Identify which cell holds the provided text, then report its (X, Y) central coordinate. 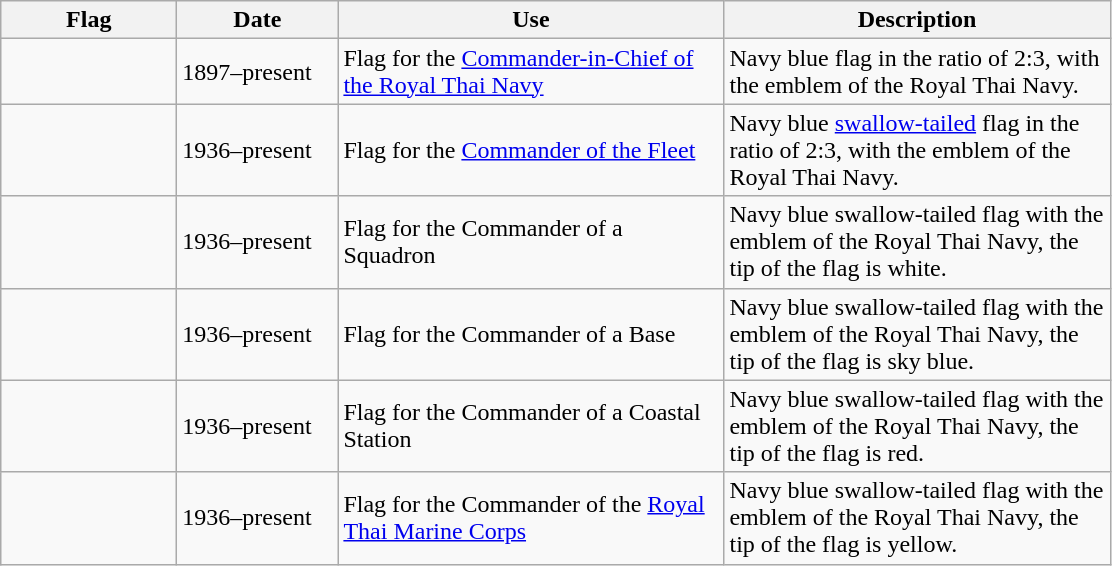
Flag for the Commander of a Coastal Station (531, 426)
Flag for the Commander of the Royal Thai Marine Corps (531, 518)
Flag (89, 20)
Navy blue flag in the ratio of 2:3, with the emblem of the Royal Thai Navy. (917, 72)
Flag for the Commander of a Base (531, 334)
Navy blue swallow-tailed flag in the ratio of 2:3, with the emblem of the Royal Thai Navy. (917, 150)
Flag for the Commander of a Squadron (531, 242)
Description (917, 20)
Navy blue swallow-tailed flag with the emblem of the Royal Thai Navy, the tip of the flag is yellow. (917, 518)
1897–present (258, 72)
Use (531, 20)
Flag for the Commander of the Fleet (531, 150)
Date (258, 20)
Flag for the Commander-in-Chief of the Royal Thai Navy (531, 72)
Navy blue swallow-tailed flag with the emblem of the Royal Thai Navy, the tip of the flag is white. (917, 242)
Navy blue swallow-tailed flag with the emblem of the Royal Thai Navy, the tip of the flag is red. (917, 426)
Navy blue swallow-tailed flag with the emblem of the Royal Thai Navy, the tip of the flag is sky blue. (917, 334)
